Capture the cell that displays the provided text and extract its (x, y) central coordinate. 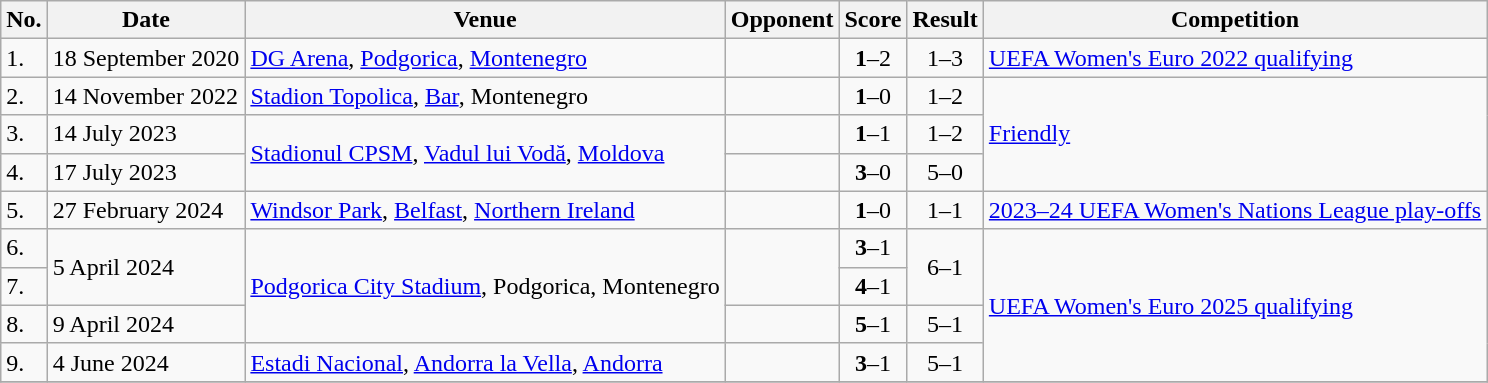
Date (146, 20)
Venue (485, 20)
1. (24, 58)
Podgorica City Stadium, Podgorica, Montenegro (485, 286)
Friendly (1234, 134)
Competition (1234, 20)
5 April 2024 (146, 267)
6. (24, 248)
2023–24 UEFA Women's Nations League play-offs (1234, 210)
14 November 2022 (146, 96)
9. (24, 362)
4 June 2024 (146, 362)
Windsor Park, Belfast, Northern Ireland (485, 210)
27 February 2024 (146, 210)
Stadionul CPSM, Vadul lui Vodă, Moldova (485, 153)
6–1 (945, 267)
Score (873, 20)
8. (24, 324)
3. (24, 134)
3–0 (873, 172)
Opponent (782, 20)
2. (24, 96)
9 April 2024 (146, 324)
Stadion Topolica, Bar, Montenegro (485, 96)
Result (945, 20)
DG Arena, Podgorica, Montenegro (485, 58)
UEFA Women's Euro 2022 qualifying (1234, 58)
7. (24, 286)
5. (24, 210)
18 September 2020 (146, 58)
1–3 (945, 58)
5–0 (945, 172)
17 July 2023 (146, 172)
No. (24, 20)
Estadi Nacional, Andorra la Vella, Andorra (485, 362)
4–1 (873, 286)
14 July 2023 (146, 134)
4. (24, 172)
UEFA Women's Euro 2025 qualifying (1234, 305)
